From the cell containing the given text, extract its center point as [x, y] coordinate. 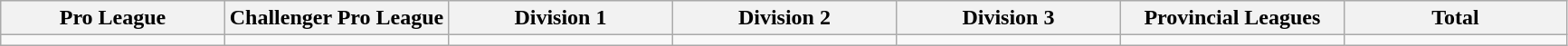
Division 3 [1008, 18]
Challenger Pro League [337, 18]
Total [1456, 18]
Pro League [112, 18]
Division 2 [784, 18]
Provincial Leagues [1232, 18]
Division 1 [561, 18]
